Output the (X, Y) coordinate of the center of the cell containing the given text.  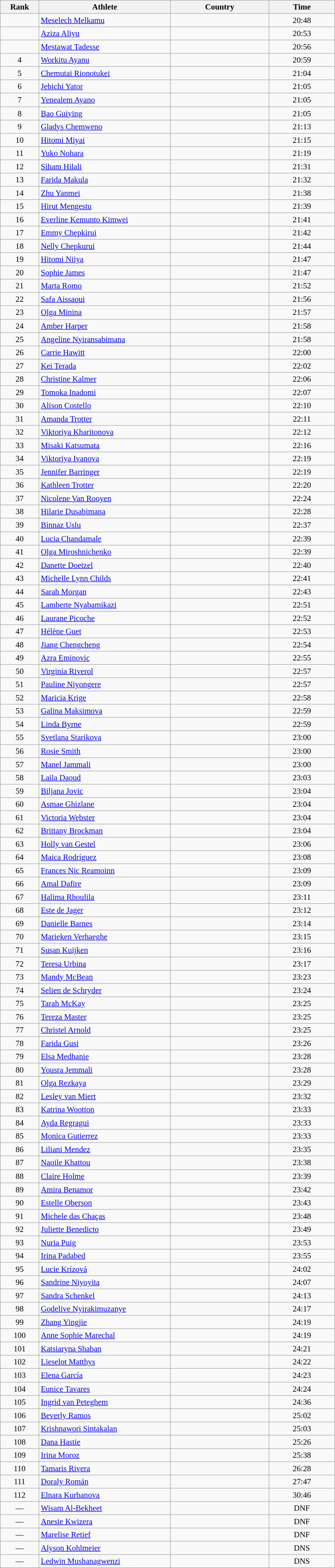
22:16 (302, 446)
Lucie Krízová (105, 1269)
43 (20, 578)
12 (20, 166)
Nuria Puig (105, 1243)
Danielle Barnes (105, 924)
106 (20, 1415)
22:00 (302, 352)
Virginia Riverol (105, 671)
22:52 (302, 618)
Olga Minina (105, 313)
Ayda Regragui (105, 1123)
21:42 (302, 233)
22:11 (302, 419)
Claire Holme (105, 1176)
Marelise Retief (105, 1535)
Katsiaryna Shaban (105, 1349)
24:02 (302, 1269)
Bao Guiying (105, 113)
108 (20, 1442)
Monica Gutierrez (105, 1136)
22:06 (302, 379)
41 (20, 552)
Elnara Kurbanova (105, 1495)
Beverly Ramos (105, 1415)
88 (20, 1176)
Gladys Chemweno (105, 127)
Svetlana Starikova (105, 738)
Ledwin Mushanagwenzi (105, 1561)
22:41 (302, 578)
74 (20, 990)
Country (220, 7)
Lesley van Miert (105, 1097)
Liliani Mendez (105, 1150)
27 (20, 366)
Susan Kuijken (105, 950)
Meselech Melkamu (105, 20)
Halima Rhoulila (105, 897)
18 (20, 246)
Tarah McKay (105, 1003)
78 (20, 1043)
26:28 (302, 1468)
Lamberte Nyabamikazi (105, 605)
Farida Gusi (105, 1043)
54 (20, 724)
21:52 (302, 286)
23:26 (302, 1043)
21:19 (302, 153)
Time (302, 7)
44 (20, 592)
103 (20, 1375)
22:02 (302, 366)
89 (20, 1190)
Farida Makula (105, 180)
Frances Nic Reamoinn (105, 871)
73 (20, 977)
Dana Hastie (105, 1442)
Krishnawori Sintakalan (105, 1428)
35 (20, 472)
Binnaz Uslu (105, 525)
65 (20, 871)
22:12 (302, 432)
Chemutai Rionotukei (105, 74)
23:16 (302, 950)
Laila Daoud (105, 777)
22 (20, 299)
15 (20, 206)
23:55 (302, 1256)
52 (20, 698)
49 (20, 658)
96 (20, 1282)
22:24 (302, 499)
22:51 (302, 605)
Amal Dafire (105, 884)
Viktoriya Kharitonova (105, 432)
Juliette Benedicto (105, 1229)
24:24 (302, 1389)
71 (20, 950)
Tomoka Inadomi (105, 392)
Victoria Webster (105, 817)
24:36 (302, 1402)
Rosie Smith (105, 751)
45 (20, 605)
Pauline Niyongere (105, 685)
16 (20, 219)
22:43 (302, 592)
7 (20, 100)
20:53 (302, 34)
Christine Kalmer (105, 379)
63 (20, 844)
76 (20, 1017)
Amber Harper (105, 326)
Wisam Al-Bekheet (105, 1508)
23:35 (302, 1150)
23:38 (302, 1163)
23:24 (302, 990)
Marta Romo (105, 286)
4 (20, 60)
Eunice Tavares (105, 1389)
Mandy McBean (105, 977)
Anesie Kwizera (105, 1522)
Everline Kemunto Kimwei (105, 219)
39 (20, 525)
21:31 (302, 166)
102 (20, 1362)
Brittany Brockman (105, 831)
24:21 (302, 1349)
Kei Terada (105, 366)
30 (20, 406)
23:49 (302, 1229)
84 (20, 1123)
Alyson Kohlmeier (105, 1548)
Irina Moroz (105, 1455)
Maica Rodríguez (105, 857)
Laurane Picoche (105, 618)
Kathleen Trotter (105, 485)
60 (20, 804)
57 (20, 764)
110 (20, 1468)
Galina Maksimova (105, 711)
25 (20, 339)
21:57 (302, 313)
23:48 (302, 1216)
Jiang Chengcheng (105, 645)
9 (20, 127)
23:53 (302, 1243)
34 (20, 459)
Safa Aissaoui (105, 299)
Hélène Guet (105, 632)
Carrie Hawitt (105, 352)
6 (20, 87)
22:54 (302, 645)
Jebichi Yator (105, 87)
Katrina Wootton (105, 1110)
53 (20, 711)
47 (20, 632)
19 (20, 259)
31 (20, 419)
Nicolene Van Rooyen (105, 499)
79 (20, 1057)
Jennifer Barringer (105, 472)
22:37 (302, 525)
21:44 (302, 246)
20 (20, 273)
Hitomi Niiya (105, 259)
Alison Costello (105, 406)
Tamaris Rivera (105, 1468)
Teresa Urbina (105, 964)
21:56 (302, 299)
23:32 (302, 1097)
20:48 (302, 20)
58 (20, 777)
5 (20, 74)
21:32 (302, 180)
Yuko Nohara (105, 153)
Sophie James (105, 273)
32 (20, 432)
Zhu Yanmei (105, 193)
20:56 (302, 47)
Elsa Medhanie (105, 1057)
24:23 (302, 1375)
80 (20, 1070)
68 (20, 910)
Manel Jammali (105, 764)
22:10 (302, 406)
104 (20, 1389)
59 (20, 791)
23:15 (302, 937)
24:17 (302, 1309)
17 (20, 233)
22:58 (302, 698)
72 (20, 964)
95 (20, 1269)
25:38 (302, 1455)
Estelle Oberson (105, 1203)
Nelly Chepkurui (105, 246)
21:04 (302, 74)
8 (20, 113)
Sandra Schenkel (105, 1296)
Ingrid van Peteghem (105, 1402)
33 (20, 446)
Amanda Trotter (105, 419)
29 (20, 392)
23:06 (302, 844)
21:41 (302, 219)
Angeline Nyiransabimana (105, 339)
51 (20, 685)
Viktoriya Ivanova (105, 459)
25:26 (302, 1442)
69 (20, 924)
50 (20, 671)
23:43 (302, 1203)
Hirut Mengestu (105, 206)
100 (20, 1335)
66 (20, 884)
Misaki Katsumata (105, 446)
22:07 (302, 392)
24:13 (302, 1296)
26 (20, 352)
77 (20, 1030)
94 (20, 1256)
Este de Jager (105, 910)
Mestawat Tadesse (105, 47)
62 (20, 831)
Christel Arnold (105, 1030)
23:17 (302, 964)
21 (20, 286)
Hilarie Dusabimana (105, 512)
24:22 (302, 1362)
Maricia Krige (105, 698)
75 (20, 1003)
97 (20, 1296)
82 (20, 1097)
Aziza Aliyu (105, 34)
61 (20, 817)
93 (20, 1243)
Lieselot Matthys (105, 1362)
Amira Benamor (105, 1190)
Rank (20, 7)
48 (20, 645)
Naoile Khattou (105, 1163)
38 (20, 512)
64 (20, 857)
Yousra Jemmali (105, 1070)
90 (20, 1203)
Olga Miroshnichenko (105, 552)
24 (20, 326)
112 (20, 1495)
Workitu Ayanu (105, 60)
10 (20, 140)
25:03 (302, 1428)
22:53 (302, 632)
Emmy Chepkirui (105, 233)
92 (20, 1229)
Michele das Chaças (105, 1216)
20:59 (302, 60)
Doraly Román (105, 1482)
23:03 (302, 777)
85 (20, 1136)
21:38 (302, 193)
81 (20, 1083)
105 (20, 1402)
23 (20, 313)
23:14 (302, 924)
Linda Byrne (105, 724)
109 (20, 1455)
22:28 (302, 512)
Olga Rezkaya (105, 1083)
Hitomi Miyai (105, 140)
Zhang Yingjie (105, 1322)
Irina Padabed (105, 1256)
46 (20, 618)
Biljana Jovic (105, 791)
Michelle Lynn Childs (105, 578)
22:40 (302, 565)
Marieken Verhaeghe (105, 937)
Godelive Nyirakimuzanye (105, 1309)
Athlete (105, 7)
Tereza Master (105, 1017)
Lucia Chandamale (105, 539)
55 (20, 738)
86 (20, 1150)
21:15 (302, 140)
13 (20, 180)
Holly van Gestel (105, 844)
56 (20, 751)
Yenealem Ayano (105, 100)
22:55 (302, 658)
111 (20, 1482)
23:11 (302, 897)
24:07 (302, 1282)
Anne Sophie Marechal (105, 1335)
23:08 (302, 857)
107 (20, 1428)
Sarah Morgan (105, 592)
83 (20, 1110)
22:20 (302, 485)
Azra Eminovic (105, 658)
21:13 (302, 127)
98 (20, 1309)
37 (20, 499)
Asmae Ghizlane (105, 804)
23:42 (302, 1190)
25:02 (302, 1415)
14 (20, 193)
23:12 (302, 910)
40 (20, 539)
Selien de Schryder (105, 990)
99 (20, 1322)
70 (20, 937)
Elena García (105, 1375)
91 (20, 1216)
21:39 (302, 206)
Sandrine Niyoyita (105, 1282)
101 (20, 1349)
23:23 (302, 977)
28 (20, 379)
Siham Hilali (105, 166)
36 (20, 485)
Danette Doetzel (105, 565)
42 (20, 565)
23:39 (302, 1176)
30:46 (302, 1495)
11 (20, 153)
87 (20, 1163)
67 (20, 897)
23:29 (302, 1083)
27:47 (302, 1482)
